Extract the [X, Y] coordinate from the center of the cell holding the provided text.  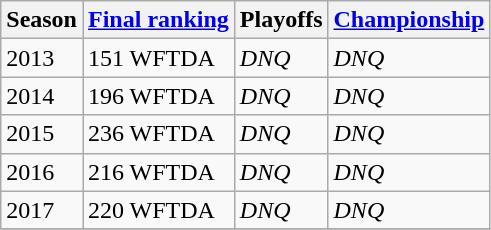
2016 [42, 172]
2014 [42, 96]
Season [42, 20]
216 WFTDA [158, 172]
236 WFTDA [158, 134]
2017 [42, 210]
196 WFTDA [158, 96]
Playoffs [281, 20]
Championship [409, 20]
2013 [42, 58]
151 WFTDA [158, 58]
Final ranking [158, 20]
220 WFTDA [158, 210]
2015 [42, 134]
